Capture the cell that displays the provided text and extract its (X, Y) central coordinate. 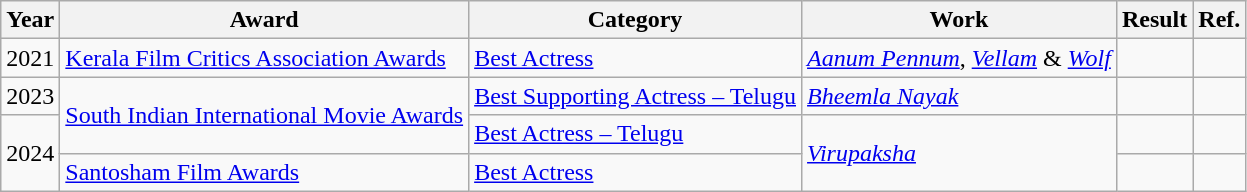
Ref. (1220, 20)
Bheemla Nayak (960, 96)
Aanum Pennum, Vellam & Wolf (960, 58)
Category (636, 20)
2021 (30, 58)
Best Actress – Telugu (636, 134)
Santosham Film Awards (264, 172)
Award (264, 20)
South Indian International Movie Awards (264, 115)
Year (30, 20)
2024 (30, 153)
Result (1154, 20)
Virupaksha (960, 153)
Work (960, 20)
Kerala Film Critics Association Awards (264, 58)
Best Supporting Actress – Telugu (636, 96)
2023 (30, 96)
